Provide the (x, y) coordinate of the cell's center where the given text is located.  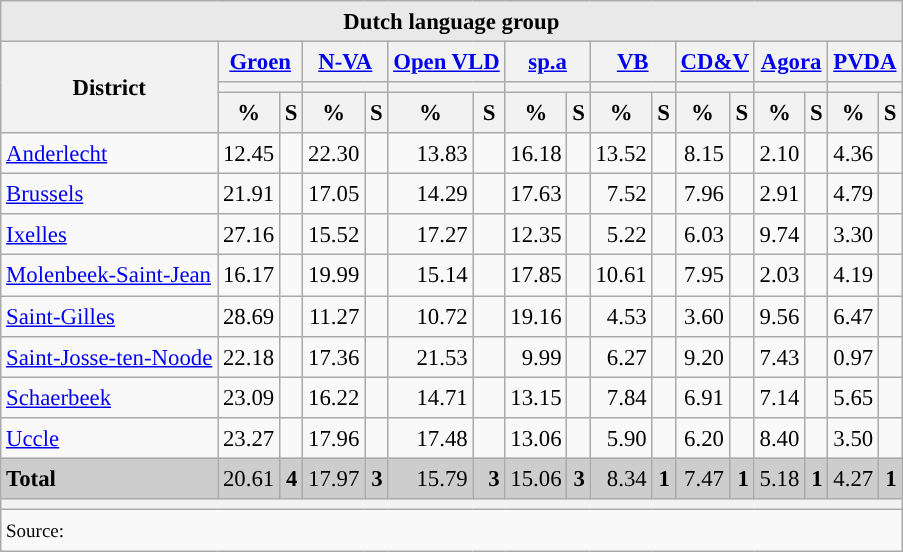
sp.a (548, 62)
7.52 (621, 194)
15.79 (430, 478)
17.27 (430, 234)
5.65 (854, 398)
17.85 (536, 276)
4.27 (854, 478)
VB (632, 62)
4.79 (854, 194)
13.83 (430, 154)
Uccle (110, 438)
Source: (452, 530)
7.84 (621, 398)
12.45 (249, 154)
7.14 (779, 398)
3.60 (702, 316)
15.14 (430, 276)
CD&V (714, 62)
6.03 (702, 234)
4.53 (621, 316)
13.52 (621, 154)
5.18 (779, 478)
6.20 (702, 438)
9.56 (779, 316)
Molenbeek-Saint-Jean (110, 276)
23.09 (249, 398)
Groen (260, 62)
Schaerbeek (110, 398)
Ixelles (110, 234)
Saint-Gilles (110, 316)
21.91 (249, 194)
7.47 (702, 478)
17.63 (536, 194)
17.48 (430, 438)
16.18 (536, 154)
8.15 (702, 154)
16.17 (249, 276)
6.47 (854, 316)
19.99 (334, 276)
Agora (791, 62)
4.36 (854, 154)
10.72 (430, 316)
4 (290, 478)
19.16 (536, 316)
7.95 (702, 276)
11.27 (334, 316)
20.61 (249, 478)
28.69 (249, 316)
3.30 (854, 234)
7.43 (779, 356)
Saint-Josse-ten-Noode (110, 356)
17.97 (334, 478)
9.74 (779, 234)
Anderlecht (110, 154)
Brussels (110, 194)
16.22 (334, 398)
13.15 (536, 398)
27.16 (249, 234)
3.50 (854, 438)
22.30 (334, 154)
15.06 (536, 478)
7.96 (702, 194)
17.96 (334, 438)
9.99 (536, 356)
9.20 (702, 356)
14.29 (430, 194)
15.52 (334, 234)
17.36 (334, 356)
0.97 (854, 356)
5.90 (621, 438)
Total (110, 478)
10.61 (621, 276)
8.34 (621, 478)
6.27 (621, 356)
2.03 (779, 276)
13.06 (536, 438)
22.18 (249, 356)
5.22 (621, 234)
14.71 (430, 398)
17.05 (334, 194)
N-VA (346, 62)
District (110, 88)
PVDA (865, 62)
2.91 (779, 194)
21.53 (430, 356)
8.40 (779, 438)
23.27 (249, 438)
2.10 (779, 154)
Dutch language group (452, 22)
12.35 (536, 234)
6.91 (702, 398)
4.19 (854, 276)
Open VLD (446, 62)
